Locate the cell with the specified text and output its (X, Y) center coordinate. 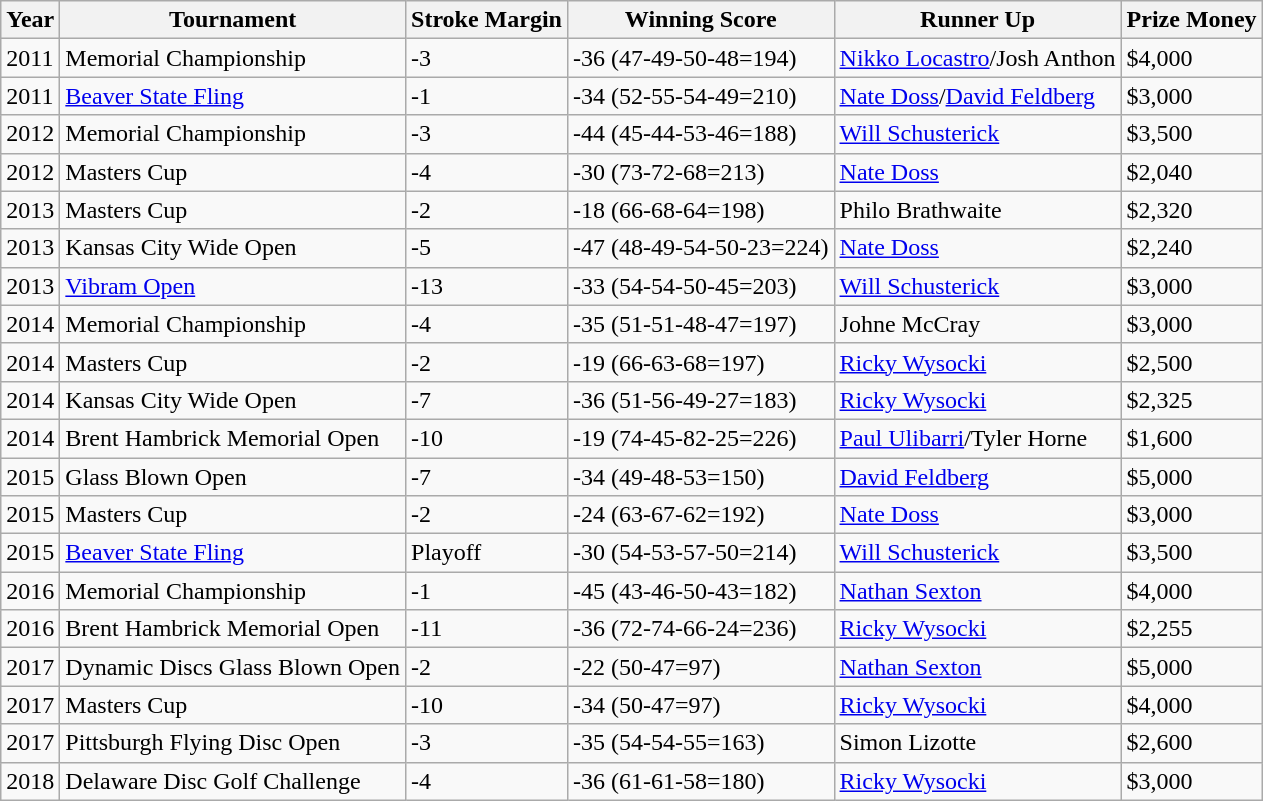
Johne McCray (978, 324)
David Feldberg (978, 477)
-35 (51-51-48-47=197) (700, 324)
Tournament (233, 20)
-19 (66-63-68=197) (700, 362)
Pittsburgh Flying Disc Open (233, 743)
-36 (47-49-50-48=194) (700, 58)
Year (30, 20)
Simon Lizotte (978, 743)
-13 (487, 286)
$2,320 (1192, 210)
-35 (54-54-55=163) (700, 743)
-44 (45-44-53-46=188) (700, 134)
Glass Blown Open (233, 477)
-34 (50-47=97) (700, 705)
-45 (43-46-50-43=182) (700, 591)
Runner Up (978, 20)
$2,600 (1192, 743)
Nikko Locastro/Josh Anthon (978, 58)
-33 (54-54-50-45=203) (700, 286)
-36 (61-61-58=180) (700, 781)
2018 (30, 781)
-19 (74-45-82-25=226) (700, 438)
Playoff (487, 553)
$2,240 (1192, 248)
Winning Score (700, 20)
-5 (487, 248)
-11 (487, 629)
-34 (49-48-53=150) (700, 477)
-30 (54-53-57-50=214) (700, 553)
Nate Doss/David Feldberg (978, 96)
$1,600 (1192, 438)
Stroke Margin (487, 20)
$2,500 (1192, 362)
-18 (66-68-64=198) (700, 210)
Paul Ulibarri/Tyler Horne (978, 438)
-47 (48-49-54-50-23=224) (700, 248)
$2,255 (1192, 629)
-34 (52-55-54-49=210) (700, 96)
$2,040 (1192, 172)
-36 (51-56-49-27=183) (700, 400)
-22 (50-47=97) (700, 667)
-24 (63-67-62=192) (700, 515)
Dynamic Discs Glass Blown Open (233, 667)
$2,325 (1192, 400)
-30 (73-72-68=213) (700, 172)
-36 (72-74-66-24=236) (700, 629)
Prize Money (1192, 20)
Delaware Disc Golf Challenge (233, 781)
Philo Brathwaite (978, 210)
Vibram Open (233, 286)
